Scan for the cell matching the given text and deliver its [x, y] coordinate at center. 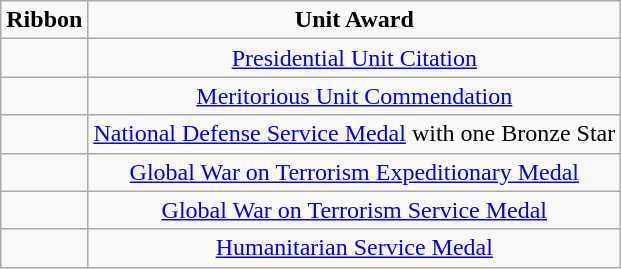
Global War on Terrorism Expeditionary Medal [354, 172]
Global War on Terrorism Service Medal [354, 210]
National Defense Service Medal with one Bronze Star [354, 134]
Presidential Unit Citation [354, 58]
Humanitarian Service Medal [354, 248]
Unit Award [354, 20]
Meritorious Unit Commendation [354, 96]
Ribbon [44, 20]
